Return the [x, y] coordinate for the center point of the cell that contains the specified text.  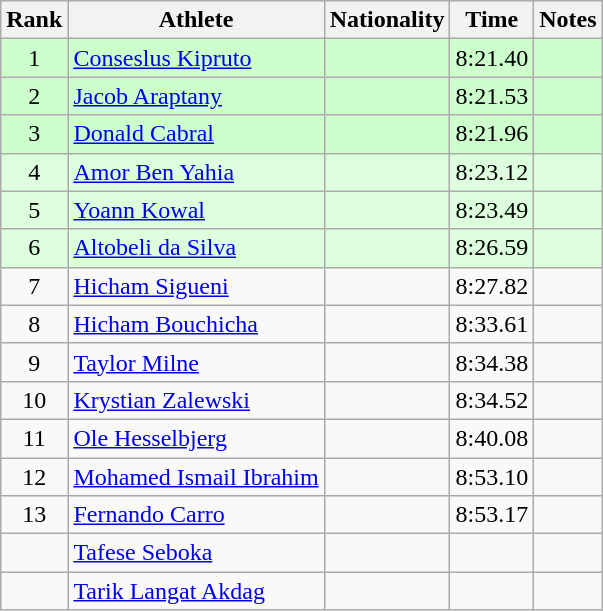
5 [34, 210]
8:40.08 [492, 438]
8:21.96 [492, 134]
2 [34, 96]
8:26.59 [492, 248]
8:21.40 [492, 58]
Donald Cabral [196, 134]
8:23.49 [492, 210]
1 [34, 58]
Mohamed Ismail Ibrahim [196, 477]
8:53.17 [492, 515]
Ole Hesselbjerg [196, 438]
4 [34, 172]
Athlete [196, 20]
8 [34, 324]
13 [34, 515]
Hicham Bouchicha [196, 324]
11 [34, 438]
Nationality [387, 20]
Time [492, 20]
8:34.52 [492, 400]
8:53.10 [492, 477]
7 [34, 286]
Jacob Araptany [196, 96]
8:34.38 [492, 362]
Tarik Langat Akdag [196, 591]
8:33.61 [492, 324]
Krystian Zalewski [196, 400]
9 [34, 362]
Rank [34, 20]
10 [34, 400]
8:23.12 [492, 172]
6 [34, 248]
Taylor Milne [196, 362]
Conseslus Kipruto [196, 58]
3 [34, 134]
Amor Ben Yahia [196, 172]
8:27.82 [492, 286]
Hicham Sigueni [196, 286]
8:21.53 [492, 96]
Altobeli da Silva [196, 248]
Tafese Seboka [196, 553]
Notes [568, 20]
Yoann Kowal [196, 210]
Fernando Carro [196, 515]
12 [34, 477]
